Output the [x, y] coordinate of the center of the cell containing the given text.  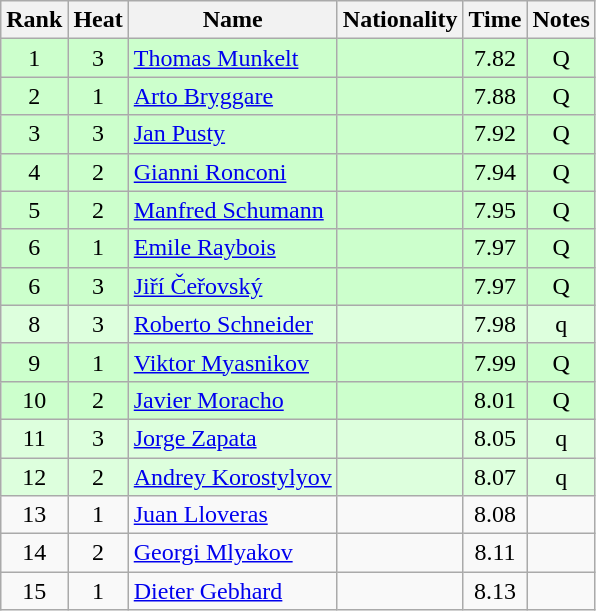
8.01 [495, 400]
7.82 [495, 58]
Time [495, 20]
Juan Lloveras [232, 515]
7.98 [495, 324]
13 [34, 515]
7.95 [495, 210]
Heat [98, 20]
9 [34, 362]
7.92 [495, 134]
Jiří Čeřovský [232, 286]
Jorge Zapata [232, 438]
Manfred Schumann [232, 210]
Javier Moracho [232, 400]
Arto Bryggare [232, 96]
Viktor Myasnikov [232, 362]
Dieter Gebhard [232, 591]
Emile Raybois [232, 248]
Andrey Korostylyov [232, 477]
Georgi Mlyakov [232, 553]
8 [34, 324]
11 [34, 438]
15 [34, 591]
8.11 [495, 553]
8.05 [495, 438]
Roberto Schneider [232, 324]
4 [34, 172]
5 [34, 210]
10 [34, 400]
Thomas Munkelt [232, 58]
Gianni Ronconi [232, 172]
Nationality [400, 20]
8.07 [495, 477]
Notes [561, 20]
7.94 [495, 172]
7.88 [495, 96]
Rank [34, 20]
8.08 [495, 515]
12 [34, 477]
14 [34, 553]
8.13 [495, 591]
Jan Pusty [232, 134]
7.99 [495, 362]
Name [232, 20]
